Detect which cell encompasses the target text, then output its [X, Y] center coordinate. 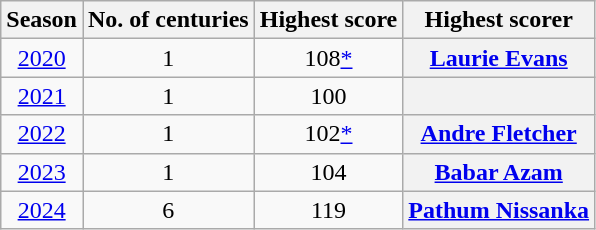
2024 [42, 210]
Andre Fletcher [499, 134]
100 [328, 96]
Babar Azam [499, 172]
Highest scorer [499, 20]
Pathum Nissanka [499, 210]
Highest score [328, 20]
Season [42, 20]
Laurie Evans [499, 58]
2020 [42, 58]
102* [328, 134]
104 [328, 172]
2023 [42, 172]
6 [168, 210]
2021 [42, 96]
2022 [42, 134]
No. of centuries [168, 20]
108* [328, 58]
119 [328, 210]
